Search for the cell housing the specified text and yield its [x, y] center coordinate. 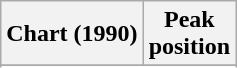
Peakposition [189, 34]
Chart (1990) [72, 34]
